Detect which cell encompasses the target text, then output its [X, Y] center coordinate. 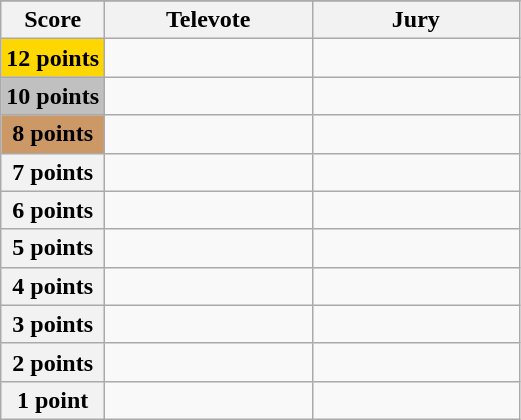
6 points [53, 210]
10 points [53, 96]
5 points [53, 248]
7 points [53, 172]
Score [53, 20]
Jury [416, 20]
1 point [53, 400]
Televote [209, 20]
12 points [53, 58]
3 points [53, 324]
2 points [53, 362]
8 points [53, 134]
4 points [53, 286]
